From the cell containing the given text, extract its center point as [X, Y] coordinate. 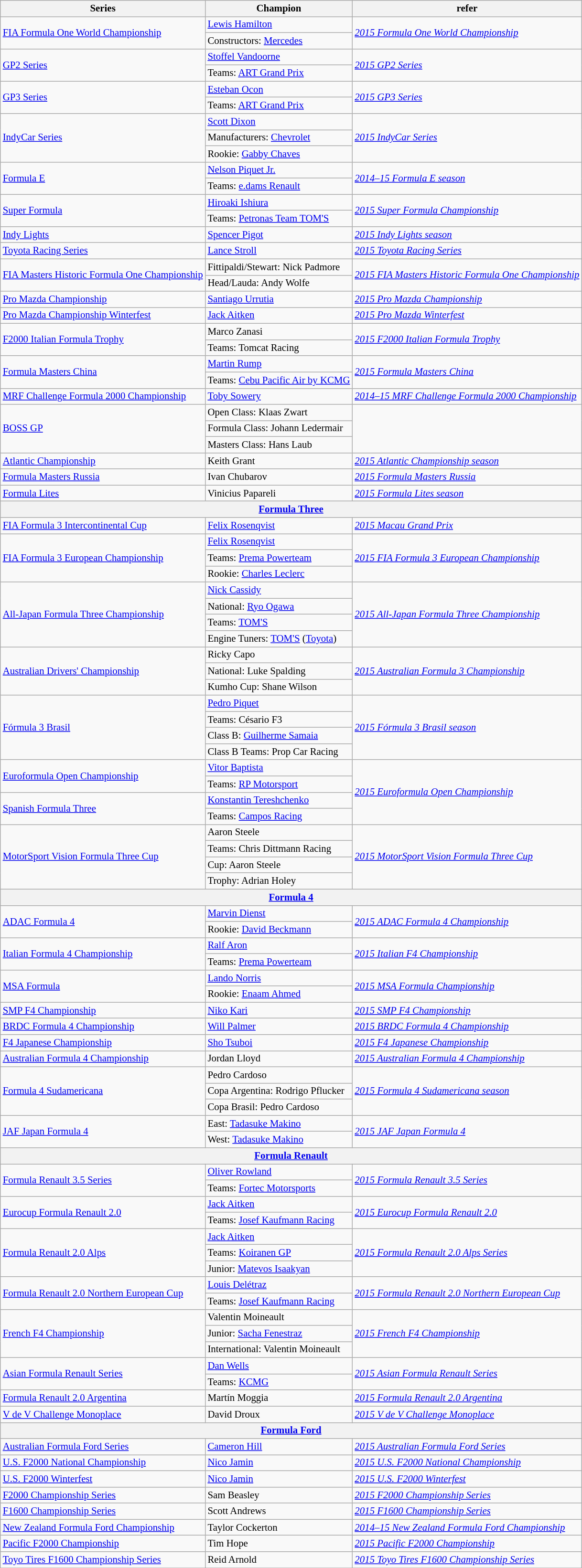
Sho Tsuboi [279, 1043]
Copa Brasil: Pedro Cardoso [279, 1107]
2015 ADAC Formula 4 Championship [467, 922]
Toyo Tires F1600 Championship Series [103, 1560]
F2000 Italian Formula Trophy [103, 340]
FIA Masters Historic Formula One Championship [103, 275]
Teams: KCMG [279, 1382]
2015 V de V Challenge Monoplace [467, 1414]
2015 F1600 Championship Series [467, 1511]
Australian Formula Ford Series [103, 1447]
2015 Macau Grand Prix [467, 526]
French F4 Championship [103, 1334]
2015 F2000 Championship Series [467, 1495]
2015 Toyota Racing Series [467, 251]
Toby Sowery [279, 396]
Euroformula Open Championship [103, 776]
Taylor Cockerton [279, 1527]
Teams: Tomcat Racing [279, 348]
Formula Three [291, 509]
International: Valentin Moineault [279, 1350]
Copa Argentina: Rodrigo Pflucker [279, 1091]
Teams: Cebu Pacific Air by KCMG [279, 380]
West: Tadasuke Makino [279, 1140]
2015 Formula Lites season [467, 493]
Martín Moggia [279, 1398]
FIA Formula 3 Intercontinental Cup [103, 526]
Formula Renault 2.0 Alps [103, 1253]
FIA Formula 3 European Championship [103, 558]
Sam Beasley [279, 1495]
New Zealand Formula Ford Championship [103, 1527]
2015 Formula Masters Russia [467, 477]
Open Class: Klaas Zwart [279, 413]
Formula Renault 2.0 Northern European Cup [103, 1293]
2015 Super Formula Championship [467, 211]
2015 Asian Formula Renault Series [467, 1374]
Pacific F2000 Championship [103, 1544]
SMP F4 Championship [103, 1010]
2015 MSA Formula Championship [467, 986]
2015 IndyCar Series [467, 138]
Konstantin Tereshchenko [279, 800]
2015 Formula Masters China [467, 372]
2015 JAF Japan Formula 4 [467, 1132]
2015 Australian Formula Ford Series [467, 1447]
Pro Mazda Championship Winterfest [103, 316]
2015 Australian Formula 3 Championship [467, 671]
Keith Grant [279, 461]
Oliver Rowland [279, 1172]
V de V Challenge Monoplace [103, 1414]
Class B: Guilherme Samaia [279, 736]
All-Japan Formula Three Championship [103, 614]
Hiroaki Ishiura [279, 202]
2015 Formula Renault 2.0 Argentina [467, 1398]
Teams: Petronas Team TOM'S [279, 219]
Dan Wells [279, 1366]
Teams: e.dams Renault [279, 186]
2015 GP2 Series [467, 65]
National: Luke Spalding [279, 671]
Stoffel Vandoorne [279, 57]
Engine Tuners: TOM'S (Toyota) [279, 639]
Australian Drivers' Championship [103, 671]
Pedro Cardoso [279, 1075]
Formula E [103, 178]
Spanish Formula Three [103, 808]
2015 Italian F4 Championship [467, 954]
Rookie: Enaam Ahmed [279, 994]
Lewis Hamilton [279, 24]
Formula Renault 3.5 Series [103, 1180]
East: Tadasuke Makino [279, 1123]
Vitor Baptista [279, 768]
F1600 Championship Series [103, 1511]
Pro Mazda Championship [103, 299]
Italian Formula 4 Championship [103, 954]
Formula Masters China [103, 372]
Valentin Moineault [279, 1317]
2015 Indy Lights season [467, 234]
Lance Stroll [279, 251]
Eurocup Formula Renault 2.0 [103, 1212]
Australian Formula 4 Championship [103, 1059]
Teams: Césario F3 [279, 720]
BOSS GP [103, 429]
2014–15 Formula E season [467, 178]
2015 Fórmula 3 Brasil season [467, 728]
2015 GP3 Series [467, 97]
2015 Pro Mazda Championship [467, 299]
Fittipaldi/Stewart: Nick Padmore [279, 267]
2015 U.S. F2000 National Championship [467, 1463]
Marco Zanasi [279, 332]
David Droux [279, 1414]
GP3 Series [103, 97]
Formula Renault [291, 1156]
Vinicius Papareli [279, 493]
2015 Formula Renault 2.0 Northern European Cup [467, 1293]
FIA Formula One World Championship [103, 32]
MRF Challenge Formula 2000 Championship [103, 396]
Esteban Ocon [279, 89]
Cup: Aaron Steele [279, 865]
Asian Formula Renault Series [103, 1374]
U.S. F2000 National Championship [103, 1463]
Cameron Hill [279, 1447]
2015 F4 Japanese Championship [467, 1043]
Marvin Dienst [279, 913]
Nelson Piquet Jr. [279, 170]
Super Formula [103, 211]
Series [103, 9]
Masters Class: Hans Laub [279, 445]
Rookie: Gabby Chaves [279, 154]
F4 Japanese Championship [103, 1043]
MSA Formula [103, 986]
ADAC Formula 4 [103, 922]
Pedro Piquet [279, 703]
National: Ryo Ogawa [279, 606]
2015 FIA Formula 3 European Championship [467, 558]
Teams: Chris Dittmann Racing [279, 849]
Toyota Racing Series [103, 251]
Champion [279, 9]
refer [467, 9]
2015 All-Japan Formula Three Championship [467, 614]
2015 BRDC Formula 4 Championship [467, 1027]
Formula Renault 2.0 Argentina [103, 1398]
Lando Norris [279, 978]
2015 FIA Masters Historic Formula One Championship [467, 275]
Kumho Cup: Shane Wilson [279, 687]
Teams: Koiranen GP [279, 1253]
2015 Pro Mazda Winterfest [467, 316]
Ralf Aron [279, 946]
Niko Kari [279, 1010]
2015 French F4 Championship [467, 1334]
2014–15 MRF Challenge Formula 2000 Championship [467, 396]
Rookie: David Beckmann [279, 930]
Jordan Lloyd [279, 1059]
2015 U.S. F2000 Winterfest [467, 1479]
Will Palmer [279, 1027]
2015 Atlantic Championship season [467, 461]
2015 Formula One World Championship [467, 32]
Scott Dixon [279, 122]
MotorSport Vision Formula Three Cup [103, 857]
Formula Class: Johann Ledermair [279, 429]
U.S. F2000 Winterfest [103, 1479]
Spencer Pigot [279, 234]
Ricky Capo [279, 655]
Aaron Steele [279, 833]
Teams: Fortec Motorsports [279, 1188]
Indy Lights [103, 234]
2015 Pacific F2000 Championship [467, 1544]
2015 Formula Renault 2.0 Alps Series [467, 1253]
JAF Japan Formula 4 [103, 1132]
IndyCar Series [103, 138]
Class B Teams: Prop Car Racing [279, 752]
Ivan Chubarov [279, 477]
Nick Cassidy [279, 590]
2015 Eurocup Formula Renault 2.0 [467, 1212]
Junior: Sacha Fenestraz [279, 1334]
F2000 Championship Series [103, 1495]
Louis Delétraz [279, 1285]
Formula Ford [291, 1430]
Santiago Urrutia [279, 299]
GP2 Series [103, 65]
Rookie: Charles Leclerc [279, 574]
Constructors: Mercedes [279, 41]
Fórmula 3 Brasil [103, 728]
Formula 4 Sudamericana [103, 1091]
2015 Toyo Tires F1600 Championship Series [467, 1560]
Junior: Matevos Isaakyan [279, 1269]
2015 MotorSport Vision Formula Three Cup [467, 857]
Teams: RP Motorsport [279, 784]
Teams: TOM'S [279, 623]
Tim Hope [279, 1544]
Martin Rump [279, 364]
2015 F2000 Italian Formula Trophy [467, 340]
2015 Formula Renault 3.5 Series [467, 1180]
Reid Arnold [279, 1560]
2014–15 New Zealand Formula Ford Championship [467, 1527]
2015 Euroformula Open Championship [467, 792]
2015 Australian Formula 4 Championship [467, 1059]
Trophy: Adrian Holey [279, 881]
2015 Formula 4 Sudamericana season [467, 1091]
Formula Masters Russia [103, 477]
Formula 4 [291, 897]
Atlantic Championship [103, 461]
Head/Lauda: Andy Wolfe [279, 283]
Manufacturers: Chevrolet [279, 138]
Formula Lites [103, 493]
Teams: Campos Racing [279, 816]
BRDC Formula 4 Championship [103, 1027]
2015 SMP F4 Championship [467, 1010]
Scott Andrews [279, 1511]
